Search for the cell housing the specified text and yield its (X, Y) center coordinate. 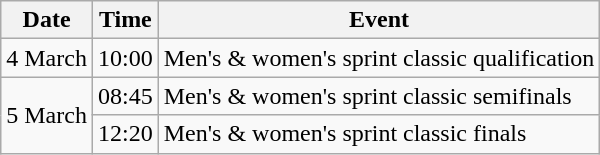
Time (125, 20)
5 March (47, 115)
Event (379, 20)
10:00 (125, 58)
Men's & women's sprint classic finals (379, 134)
12:20 (125, 134)
Date (47, 20)
Men's & women's sprint classic semifinals (379, 96)
Men's & women's sprint classic qualification (379, 58)
08:45 (125, 96)
4 March (47, 58)
